Scan for the cell matching the given text and deliver its [X, Y] coordinate at center. 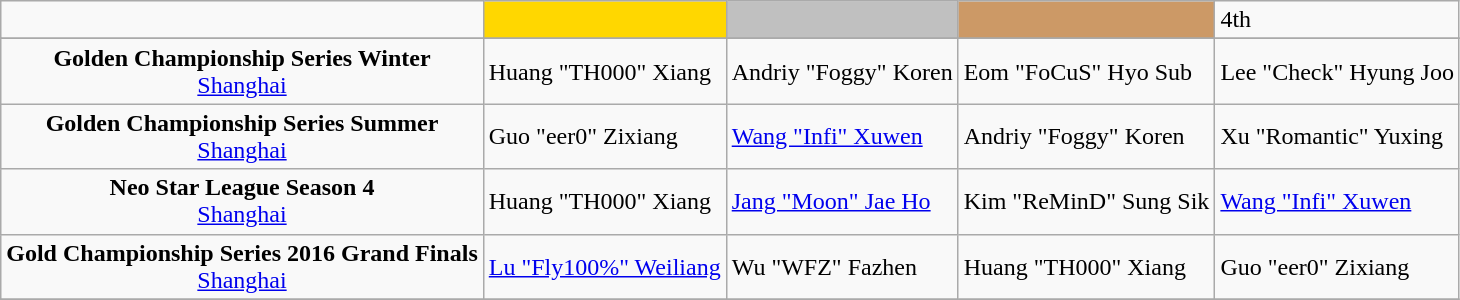
Eom "FoCuS" Hyo Sub [1086, 72]
Xu "Romantic" Yuxing [1338, 136]
4th [1338, 20]
Lee "Check" Hyung Joo [1338, 72]
Gold Championship Series 2016 Grand Finals Shanghai [242, 266]
Jang "Moon" Jae Ho [842, 202]
Wu "WFZ" Fazhen [842, 266]
Golden Championship Series Winter Shanghai [242, 72]
Neo Star League Season 4 Shanghai [242, 202]
Golden Championship Series Summer Shanghai [242, 136]
Kim "ReMinD" Sung Sik [1086, 202]
Lu "Fly100%" Weiliang [604, 266]
